Search for the cell housing the specified text and yield its (X, Y) center coordinate. 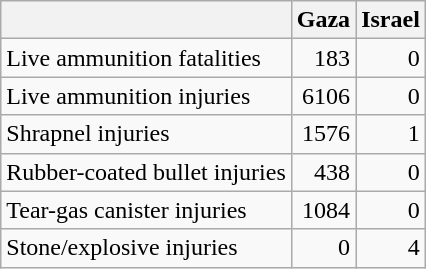
Gaza (323, 20)
4 (391, 248)
1576 (323, 134)
1084 (323, 210)
Rubber-coated bullet injuries (146, 172)
Stone/explosive injuries (146, 248)
Live ammunition injuries (146, 96)
6106 (323, 96)
Tear-gas canister injuries (146, 210)
Live ammunition fatalities (146, 58)
Shrapnel injuries (146, 134)
183 (323, 58)
1 (391, 134)
Israel (391, 20)
438 (323, 172)
